Pinpoint the cell where the given text exists, returning its (X, Y) midpoint coordinate. 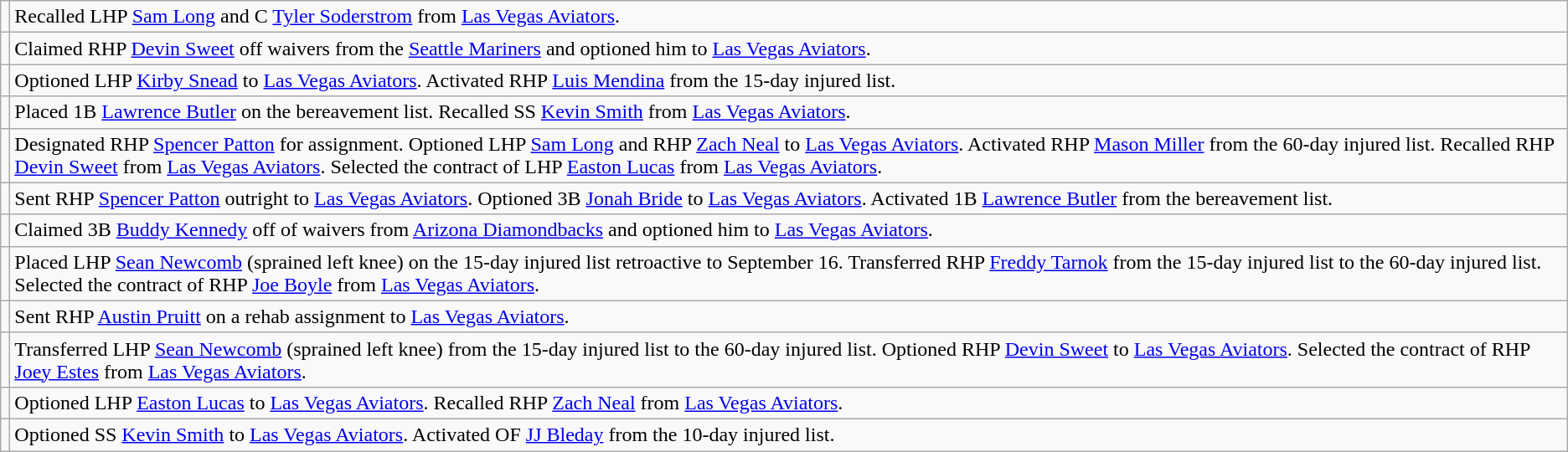
Placed 1B Lawrence Butler on the bereavement list. Recalled SS Kevin Smith from Las Vegas Aviators. (789, 112)
Recalled LHP Sam Long and C Tyler Soderstrom from Las Vegas Aviators. (789, 17)
Optioned LHP Kirby Snead to Las Vegas Aviators. Activated RHP Luis Mendina from the 15-day injured list. (789, 80)
Optioned LHP Easton Lucas to Las Vegas Aviators. Recalled RHP Zach Neal from Las Vegas Aviators. (789, 403)
Claimed 3B Buddy Kennedy off of waivers from Arizona Diamondbacks and optioned him to Las Vegas Aviators. (789, 230)
Optioned SS Kevin Smith to Las Vegas Aviators. Activated OF JJ Bleday from the 10-day injured list. (789, 434)
Claimed RHP Devin Sweet off waivers from the Seattle Mariners and optioned him to Las Vegas Aviators. (789, 49)
Sent RHP Austin Pruitt on a rehab assignment to Las Vegas Aviators. (789, 316)
